Output the [X, Y] coordinate of the center of the cell containing the given text.  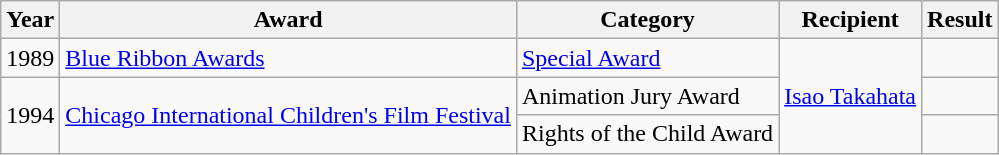
1989 [30, 58]
Special Award [647, 58]
Chicago International Children's Film Festival [288, 115]
1994 [30, 115]
Recipient [850, 20]
Blue Ribbon Awards [288, 58]
Rights of the Child Award [647, 134]
Year [30, 20]
Animation Jury Award [647, 96]
Isao Takahata [850, 96]
Award [288, 20]
Result [960, 20]
Category [647, 20]
